Scan for the cell matching the given text and deliver its (X, Y) coordinate at center. 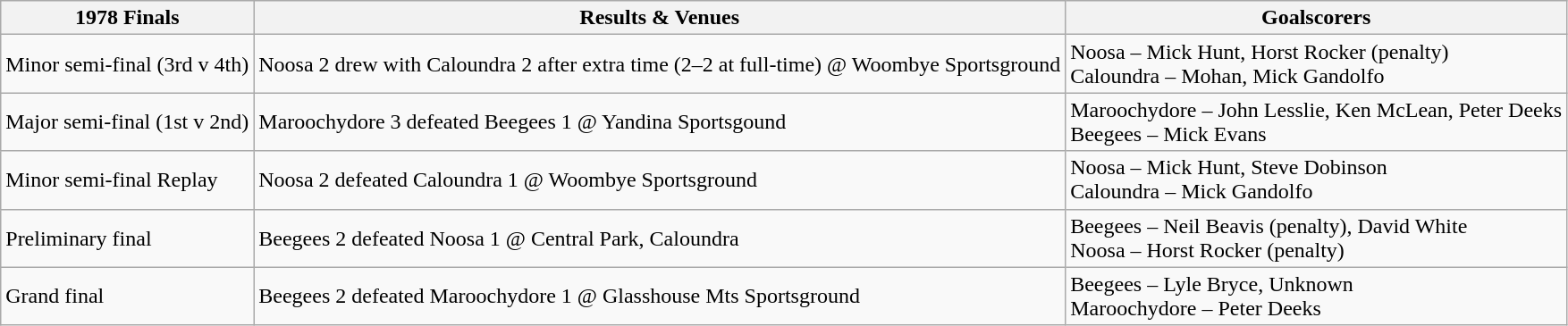
Minor semi-final Replay (127, 180)
Noosa – Mick Hunt, Horst Rocker (penalty)Caloundra – Mohan, Mick Gandolfo (1316, 64)
Major semi-final (1st v 2nd) (127, 121)
Preliminary final (127, 238)
Noosa – Mick Hunt, Steve DobinsonCaloundra – Mick Gandolfo (1316, 180)
Minor semi-final (3rd v 4th) (127, 64)
Beegees 2 defeated Noosa 1 @ Central Park, Caloundra (660, 238)
Beegees – Neil Beavis (penalty), David WhiteNoosa – Horst Rocker (penalty) (1316, 238)
Maroochydore – John Lesslie, Ken McLean, Peter DeeksBeegees – Mick Evans (1316, 121)
Noosa 2 defeated Caloundra 1 @ Woombye Sportsground (660, 180)
Beegees – Lyle Bryce, UnknownMaroochydore – Peter Deeks (1316, 297)
Results & Venues (660, 18)
1978 Finals (127, 18)
Grand final (127, 297)
Beegees 2 defeated Maroochydore 1 @ Glasshouse Mts Sportsground (660, 297)
Noosa 2 drew with Caloundra 2 after extra time (2–2 at full-time) @ Woombye Sportsground (660, 64)
Maroochydore 3 defeated Beegees 1 @ Yandina Sportsgound (660, 121)
Goalscorers (1316, 18)
